Locate the cell with the specified text and output its (X, Y) center coordinate. 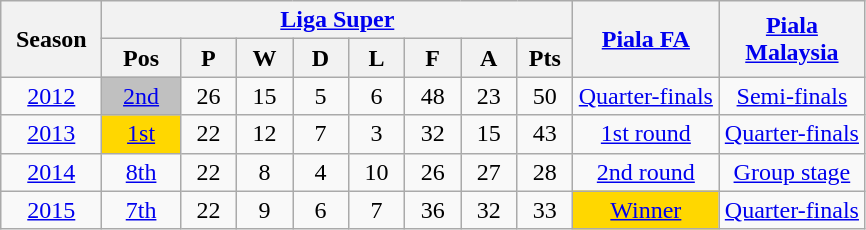
2014 (52, 172)
W (264, 58)
8 (264, 172)
7th (142, 210)
27 (489, 172)
2013 (52, 134)
1st (142, 134)
P (208, 58)
L (377, 58)
2012 (52, 96)
1st round (646, 134)
Piala FA (646, 39)
43 (545, 134)
5 (320, 96)
3 (377, 134)
8th (142, 172)
48 (433, 96)
28 (545, 172)
9 (264, 210)
D (320, 58)
Winner (646, 210)
2nd round (646, 172)
33 (545, 210)
10 (377, 172)
A (489, 58)
Semi-finals (792, 96)
F (433, 58)
Group stage (792, 172)
4 (320, 172)
12 (264, 134)
Piala Malaysia (792, 39)
36 (433, 210)
Liga Super (338, 20)
50 (545, 96)
Pos (142, 58)
23 (489, 96)
2nd (142, 96)
Pts (545, 58)
2015 (52, 210)
Season (52, 39)
